From the cell containing the given text, extract its center point as (X, Y) coordinate. 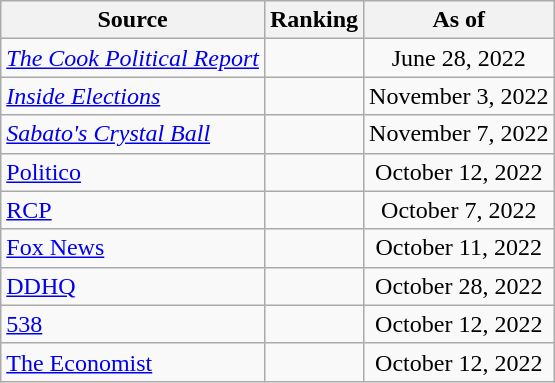
Politico (133, 172)
538 (133, 324)
Fox News (133, 248)
The Cook Political Report (133, 58)
November 7, 2022 (459, 134)
Sabato's Crystal Ball (133, 134)
Inside Elections (133, 96)
Ranking (314, 20)
RCP (133, 210)
As of (459, 20)
October 7, 2022 (459, 210)
The Economist (133, 362)
October 28, 2022 (459, 286)
Source (133, 20)
November 3, 2022 (459, 96)
October 11, 2022 (459, 248)
June 28, 2022 (459, 58)
DDHQ (133, 286)
